Locate the cell with the specified text and output its (x, y) center coordinate. 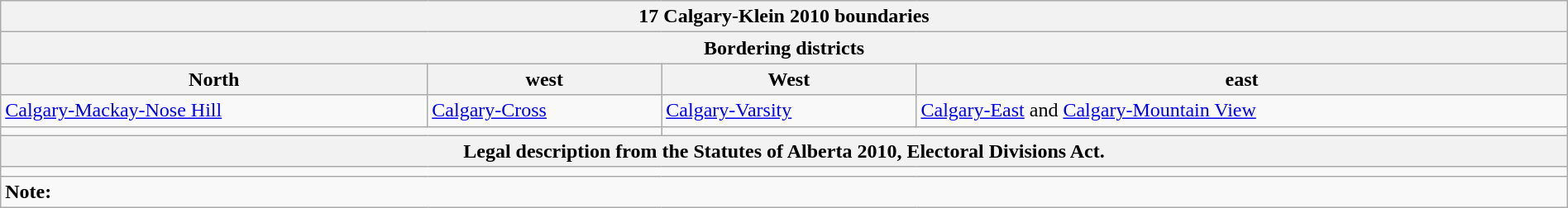
Legal description from the Statutes of Alberta 2010, Electoral Divisions Act. (784, 151)
Bordering districts (784, 48)
east (1242, 79)
Calgary-Varsity (789, 111)
west (544, 79)
North (214, 79)
Calgary-East and Calgary-Mountain View (1242, 111)
West (789, 79)
Calgary-Cross (544, 111)
Calgary-Mackay-Nose Hill (214, 111)
Note: (784, 191)
17 Calgary-Klein 2010 boundaries (784, 17)
